Output the [X, Y] coordinate of the center of the cell containing the given text.  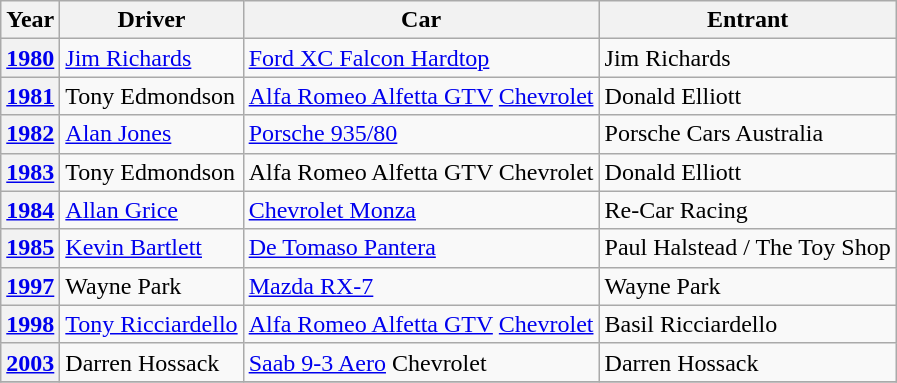
1985 [30, 248]
Paul Halstead / The Toy Shop [748, 248]
Car [421, 20]
Re-Car Racing [748, 210]
Porsche 935/80 [421, 134]
1997 [30, 286]
Chevrolet Monza [421, 210]
Alan Jones [152, 134]
Ford XC Falcon Hardtop [421, 58]
Saab 9-3 Aero Chevrolet [421, 362]
1983 [30, 172]
Basil Ricciardello [748, 324]
Driver [152, 20]
Year [30, 20]
Allan Grice [152, 210]
Mazda RX-7 [421, 286]
De Tomaso Pantera [421, 248]
Entrant [748, 20]
1998 [30, 324]
2003 [30, 362]
Porsche Cars Australia [748, 134]
1981 [30, 96]
1980 [30, 58]
1982 [30, 134]
Tony Ricciardello [152, 324]
1984 [30, 210]
Kevin Bartlett [152, 248]
